Determine the [x, y] coordinate at the center of the cell enclosing the given text.  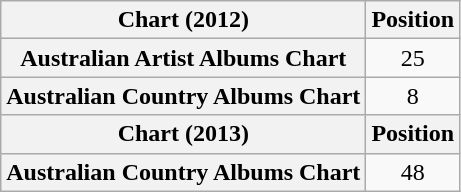
8 [413, 96]
Chart (2012) [184, 20]
25 [413, 58]
48 [413, 172]
Australian Artist Albums Chart [184, 58]
Chart (2013) [184, 134]
